Capture the cell that displays the provided text and extract its (X, Y) central coordinate. 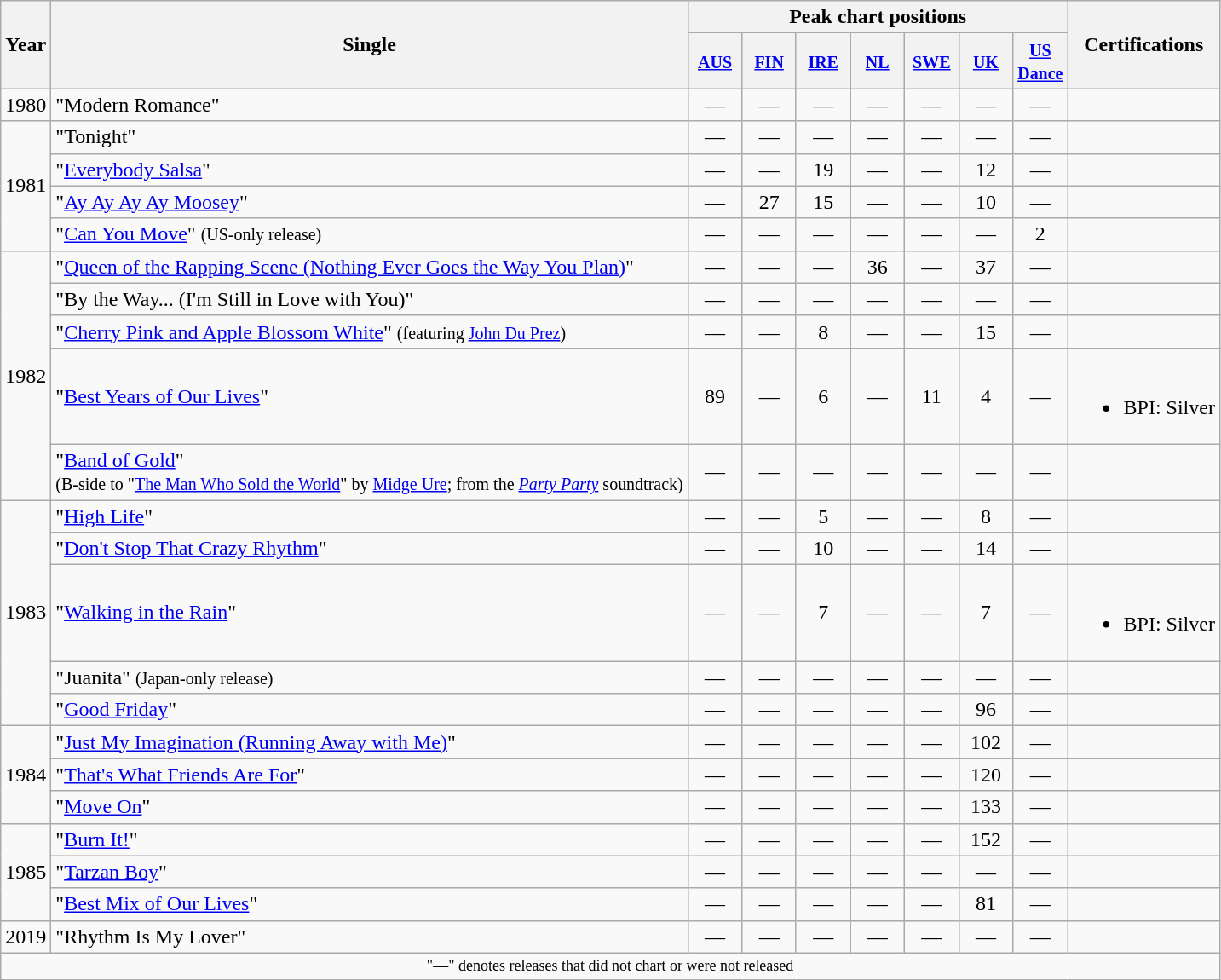
"Best Years of Our Lives" (370, 395)
IRE (823, 61)
Peak chart positions (878, 17)
"Can You Move" (US-only release) (370, 234)
"Walking in the Rain" (370, 614)
1985 (26, 872)
"Band of Gold" (B-side to "The Man Who Sold the World" by Midge Ure; from the Party Party soundtrack) (370, 472)
"That's What Friends Are For" (370, 775)
81 (986, 904)
89 (715, 395)
12 (986, 170)
"Just My Imagination (Running Away with Me)" (370, 742)
"By the Way... (I'm Still in Love with You)" (370, 299)
152 (986, 839)
14 (986, 549)
AUS (715, 61)
19 (823, 170)
133 (986, 807)
37 (986, 267)
"Modern Romance" (370, 105)
"Ay Ay Ay Ay Moosey" (370, 202)
96 (986, 710)
"—" denotes releases that did not chart or were not released (610, 966)
"Good Friday" (370, 710)
"Queen of the Rapping Scene (Nothing Ever Goes the Way You Plan)" (370, 267)
1980 (26, 105)
4 (986, 395)
2 (1040, 234)
Year (26, 44)
Certifications (1143, 44)
36 (878, 267)
"Everybody Salsa" (370, 170)
US Dance (1040, 61)
1984 (26, 775)
"Move On" (370, 807)
"Best Mix of Our Lives" (370, 904)
"Rhythm Is My Lover" (370, 937)
FIN (769, 61)
SWE (932, 61)
UK (986, 61)
1982 (26, 375)
120 (986, 775)
102 (986, 742)
"Burn It!" (370, 839)
Single (370, 44)
"Juanita" (Japan-only release) (370, 677)
1981 (26, 186)
"Don't Stop That Crazy Rhythm" (370, 549)
1983 (26, 612)
"Cherry Pink and Apple Blossom White" (featuring John Du Prez) (370, 331)
27 (769, 202)
"Tonight" (370, 137)
6 (823, 395)
"High Life" (370, 516)
"Tarzan Boy" (370, 872)
NL (878, 61)
5 (823, 516)
11 (932, 395)
2019 (26, 937)
